Detect which cell encompasses the target text, then output its [x, y] center coordinate. 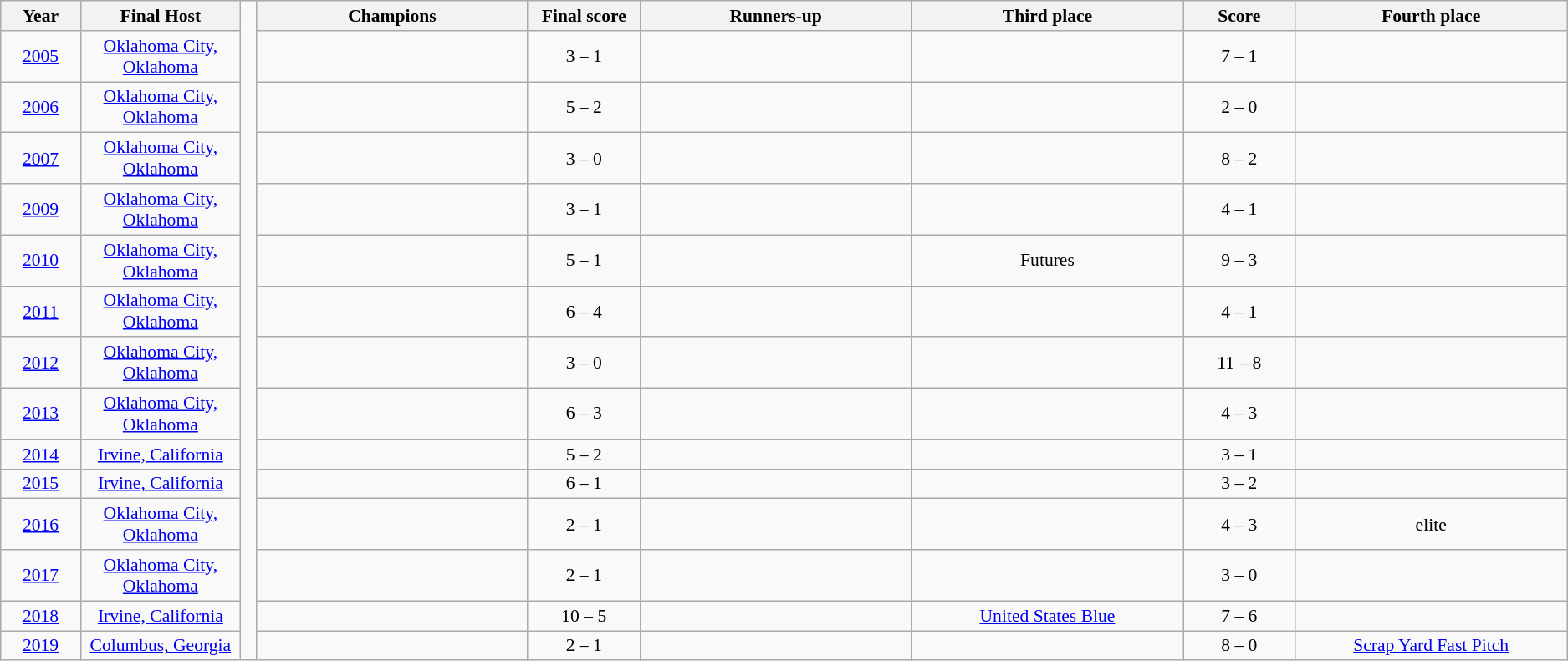
2011 [41, 311]
2014 [41, 455]
United States Blue [1047, 616]
Score [1239, 16]
11 – 8 [1239, 363]
5 – 1 [584, 261]
2015 [41, 484]
10 – 5 [584, 616]
Columbus, Georgia [161, 646]
2016 [41, 525]
Third place [1047, 16]
3 – 2 [1239, 484]
2006 [41, 107]
Champions [391, 16]
Year [41, 16]
2017 [41, 575]
7 – 1 [1239, 57]
2009 [41, 209]
Fourth place [1432, 16]
2 – 0 [1239, 107]
6 – 1 [584, 484]
Final score [584, 16]
6 – 3 [584, 414]
2007 [41, 159]
Final Host [161, 16]
2012 [41, 363]
6 – 4 [584, 311]
7 – 6 [1239, 616]
Scrap Yard Fast Pitch [1432, 646]
8 – 0 [1239, 646]
2019 [41, 646]
2005 [41, 57]
2013 [41, 414]
8 – 2 [1239, 159]
2018 [41, 616]
9 – 3 [1239, 261]
Futures [1047, 261]
2010 [41, 261]
elite [1432, 525]
Runners-up [776, 16]
